Detect which cell encompasses the target text, then output its [X, Y] center coordinate. 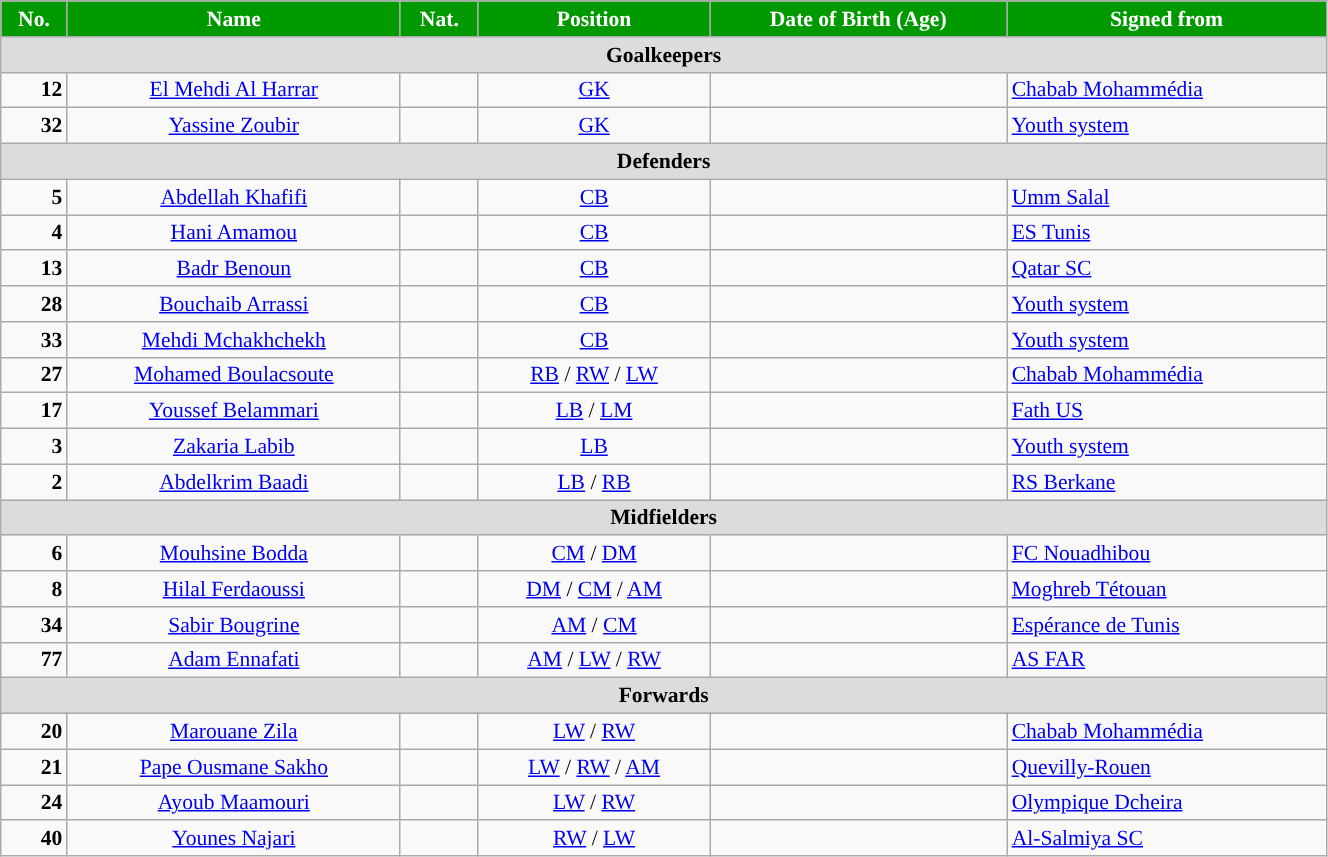
LB / RB [594, 482]
Olympique Dcheira [1167, 803]
Position [594, 19]
4 [34, 233]
Mehdi Mchakhchekh [234, 340]
32 [34, 126]
Zakaria Labib [234, 447]
Hani Amamou [234, 233]
Marouane Zila [234, 732]
3 [34, 447]
17 [34, 411]
6 [34, 554]
20 [34, 732]
Midfielders [664, 518]
Date of Birth (Age) [858, 19]
Mohamed Boulacsoute [234, 375]
Badr Benoun [234, 269]
LB / LM [594, 411]
77 [34, 660]
RB / RW / LW [594, 375]
Al-Salmiya SC [1167, 839]
5 [34, 197]
28 [34, 304]
8 [34, 589]
Qatar SC [1167, 269]
CM / DM [594, 554]
Bouchaib Arrassi [234, 304]
Moghreb Tétouan [1167, 589]
Mouhsine Bodda [234, 554]
Pape Ousmane Sakho [234, 767]
AM / CM [594, 625]
Younes Najari [234, 839]
Sabir Bougrine [234, 625]
Forwards [664, 696]
Hilal Ferdaoussi [234, 589]
27 [34, 375]
FC Nouadhibou [1167, 554]
RS Berkane [1167, 482]
Goalkeepers [664, 55]
Name [234, 19]
Abdellah Khafifi [234, 197]
Youssef Belammari [234, 411]
ES Tunis [1167, 233]
Ayoub Maamouri [234, 803]
AM / LW / RW [594, 660]
Nat. [439, 19]
24 [34, 803]
RW / LW [594, 839]
21 [34, 767]
12 [34, 90]
Yassine Zoubir [234, 126]
40 [34, 839]
Quevilly-Rouen [1167, 767]
AS FAR [1167, 660]
33 [34, 340]
Umm Salal [1167, 197]
Adam Ennafati [234, 660]
El Mehdi Al Harrar [234, 90]
2 [34, 482]
LW / RW / AM [594, 767]
No. [34, 19]
Espérance de Tunis [1167, 625]
DM / CM / AM [594, 589]
Fath US [1167, 411]
Abdelkrim Baadi [234, 482]
Defenders [664, 162]
LB [594, 447]
34 [34, 625]
13 [34, 269]
Signed from [1167, 19]
